Return the (x, y) coordinate for the center point of the cell that contains the specified text.  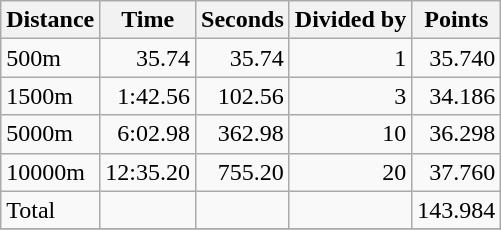
Seconds (243, 20)
37.760 (456, 172)
755.20 (243, 172)
6:02.98 (148, 134)
Distance (50, 20)
102.56 (243, 96)
Points (456, 20)
20 (350, 172)
143.984 (456, 210)
Divided by (350, 20)
35.740 (456, 58)
500m (50, 58)
34.186 (456, 96)
10 (350, 134)
1500m (50, 96)
3 (350, 96)
36.298 (456, 134)
12:35.20 (148, 172)
5000m (50, 134)
10000m (50, 172)
1 (350, 58)
1:42.56 (148, 96)
362.98 (243, 134)
Time (148, 20)
Total (50, 210)
